Output the [x, y] coordinate of the center of the cell containing the given text.  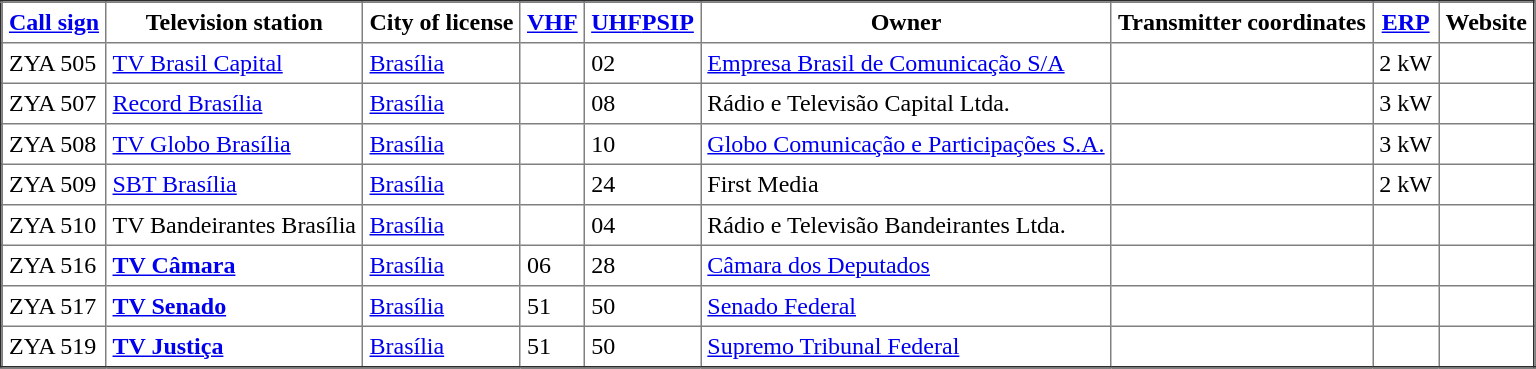
Website [1487, 22]
Globo Comunicação e Participações S.A. [906, 144]
ZYA 519 [54, 346]
TV Globo Brasília [234, 144]
06 [552, 265]
Television station [234, 22]
TV Câmara [234, 265]
ZYA 516 [54, 265]
10 [642, 144]
City of license [442, 22]
SBT Brasília [234, 184]
Transmitter coordinates [1242, 22]
ZYA 517 [54, 306]
Call sign [54, 22]
ZYA 510 [54, 225]
ZYA 509 [54, 184]
08 [642, 103]
ZYA 508 [54, 144]
TV Senado [234, 306]
Empresa Brasil de Comunicação S/A [906, 63]
First Media [906, 184]
UHFPSIP [642, 22]
Owner [906, 22]
Rádio e Televisão Bandeirantes Ltda. [906, 225]
Supremo Tribunal Federal [906, 346]
ZYA 507 [54, 103]
24 [642, 184]
ERP [1406, 22]
TV Brasil Capital [234, 63]
28 [642, 265]
Senado Federal [906, 306]
TV Bandeirantes Brasília [234, 225]
02 [642, 63]
Câmara dos Deputados [906, 265]
TV Justiça [234, 346]
Rádio e Televisão Capital Ltda. [906, 103]
Record Brasília [234, 103]
VHF [552, 22]
04 [642, 225]
ZYA 505 [54, 63]
